Detect which cell encompasses the target text, then output its [X, Y] center coordinate. 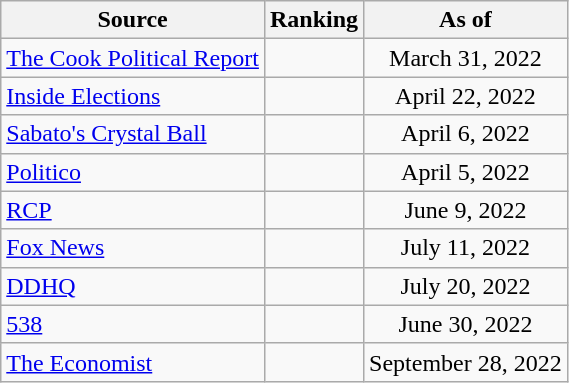
RCP [133, 210]
July 20, 2022 [466, 286]
June 9, 2022 [466, 210]
Politico [133, 172]
As of [466, 20]
April 5, 2022 [466, 172]
The Economist [133, 362]
Sabato's Crystal Ball [133, 134]
March 31, 2022 [466, 58]
Source [133, 20]
June 30, 2022 [466, 324]
The Cook Political Report [133, 58]
September 28, 2022 [466, 362]
DDHQ [133, 286]
July 11, 2022 [466, 248]
Fox News [133, 248]
538 [133, 324]
April 6, 2022 [466, 134]
Inside Elections [133, 96]
April 22, 2022 [466, 96]
Ranking [314, 20]
